From the cell containing the given text, extract its center point as (x, y) coordinate. 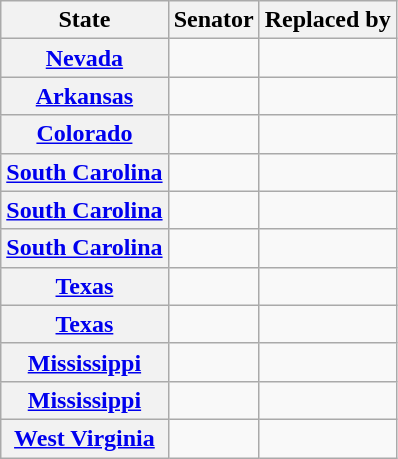
Replaced by (328, 20)
Nevada (84, 58)
Colorado (84, 134)
Arkansas (84, 96)
West Virginia (84, 438)
Senator (214, 20)
State (84, 20)
